Detect which cell encompasses the target text, then output its (X, Y) center coordinate. 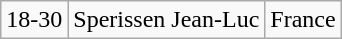
Sperissen Jean-Luc (166, 20)
France (303, 20)
18-30 (34, 20)
